Provide the (x, y) coordinate of the cell's center where the given text is located.  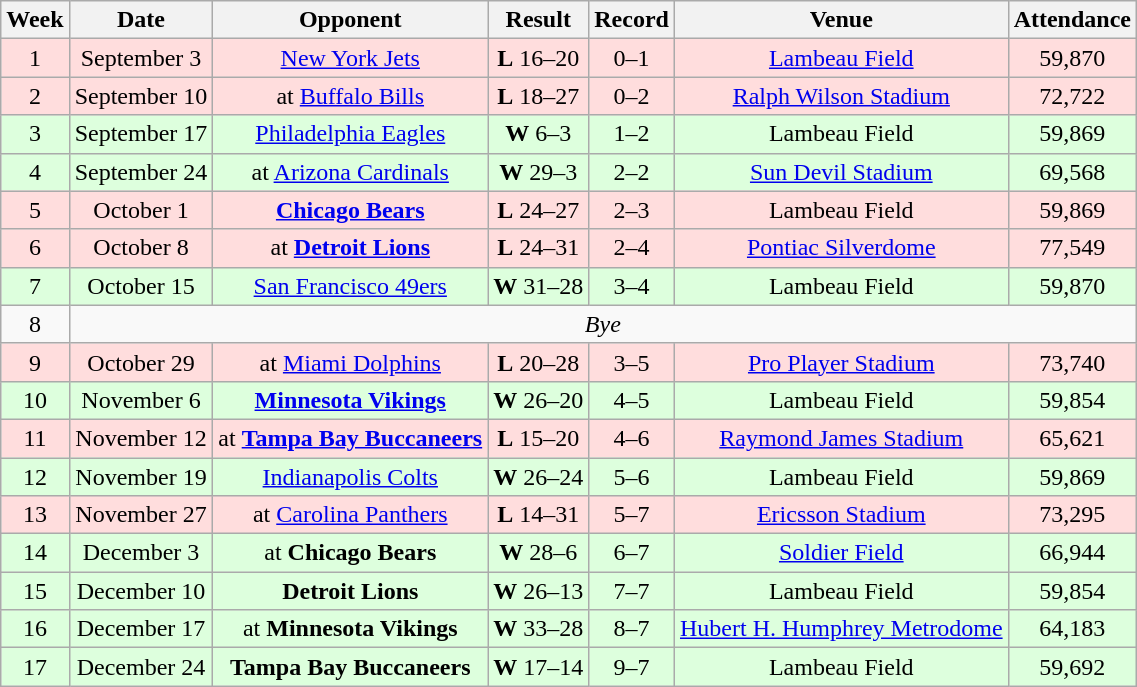
November 27 (141, 515)
2–3 (632, 210)
5 (35, 210)
October 15 (141, 286)
October 8 (141, 248)
at Arizona Cardinals (350, 172)
at Carolina Panthers (350, 515)
at Chicago Bears (350, 553)
0–1 (632, 58)
W 26–20 (538, 400)
Minnesota Vikings (350, 400)
W 26–13 (538, 591)
at Buffalo Bills (350, 96)
72,722 (1072, 96)
November 19 (141, 477)
Indianapolis Colts (350, 477)
Venue (841, 20)
Pontiac Silverdome (841, 248)
2–2 (632, 172)
1 (35, 58)
10 (35, 400)
Attendance (1072, 20)
64,183 (1072, 629)
December 17 (141, 629)
9–7 (632, 667)
Raymond James Stadium (841, 438)
November 6 (141, 400)
at Minnesota Vikings (350, 629)
New York Jets (350, 58)
Ericsson Stadium (841, 515)
69,568 (1072, 172)
Hubert H. Humphrey Metrodome (841, 629)
at Tampa Bay Buccaneers (350, 438)
December 3 (141, 553)
66,944 (1072, 553)
September 24 (141, 172)
Chicago Bears (350, 210)
L 14–31 (538, 515)
Record (632, 20)
Tampa Bay Buccaneers (350, 667)
W 33–28 (538, 629)
5–7 (632, 515)
W 26–24 (538, 477)
73,295 (1072, 515)
16 (35, 629)
3–5 (632, 362)
17 (35, 667)
3–4 (632, 286)
Opponent (350, 20)
Philadelphia Eagles (350, 134)
13 (35, 515)
7 (35, 286)
November 12 (141, 438)
L 20–28 (538, 362)
L 18–27 (538, 96)
W 28–6 (538, 553)
September 3 (141, 58)
Date (141, 20)
Week (35, 20)
December 24 (141, 667)
11 (35, 438)
L 16–20 (538, 58)
Soldier Field (841, 553)
L 24–31 (538, 248)
8–7 (632, 629)
59,692 (1072, 667)
7–7 (632, 591)
2–4 (632, 248)
September 10 (141, 96)
Sun Devil Stadium (841, 172)
3 (35, 134)
14 (35, 553)
W 6–3 (538, 134)
9 (35, 362)
W 31–28 (538, 286)
at Detroit Lions (350, 248)
4–6 (632, 438)
2 (35, 96)
at Miami Dolphins (350, 362)
6 (35, 248)
65,621 (1072, 438)
October 1 (141, 210)
Result (538, 20)
December 10 (141, 591)
12 (35, 477)
4–5 (632, 400)
W 29–3 (538, 172)
1–2 (632, 134)
73,740 (1072, 362)
4 (35, 172)
Bye (602, 324)
Ralph Wilson Stadium (841, 96)
0–2 (632, 96)
October 29 (141, 362)
L 15–20 (538, 438)
77,549 (1072, 248)
15 (35, 591)
September 17 (141, 134)
Detroit Lions (350, 591)
W 17–14 (538, 667)
San Francisco 49ers (350, 286)
Pro Player Stadium (841, 362)
L 24–27 (538, 210)
5–6 (632, 477)
6–7 (632, 553)
8 (35, 324)
